Capture the cell that displays the provided text and extract its [x, y] central coordinate. 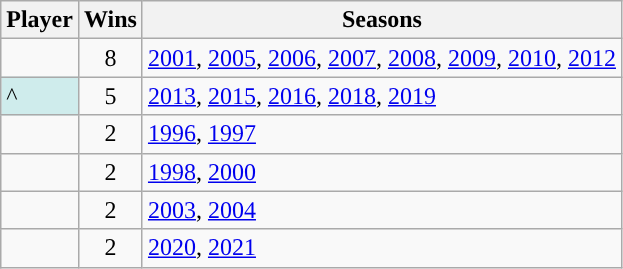
Seasons [382, 20]
2013, 2015, 2016, 2018, 2019 [382, 96]
1996, 1997 [382, 134]
Player [40, 20]
8 [110, 58]
1998, 2000 [382, 172]
^ [40, 96]
2003, 2004 [382, 210]
5 [110, 96]
Wins [110, 20]
2001, 2005, 2006, 2007, 2008, 2009, 2010, 2012 [382, 58]
2020, 2021 [382, 248]
